From the cell containing the given text, extract its center point as (x, y) coordinate. 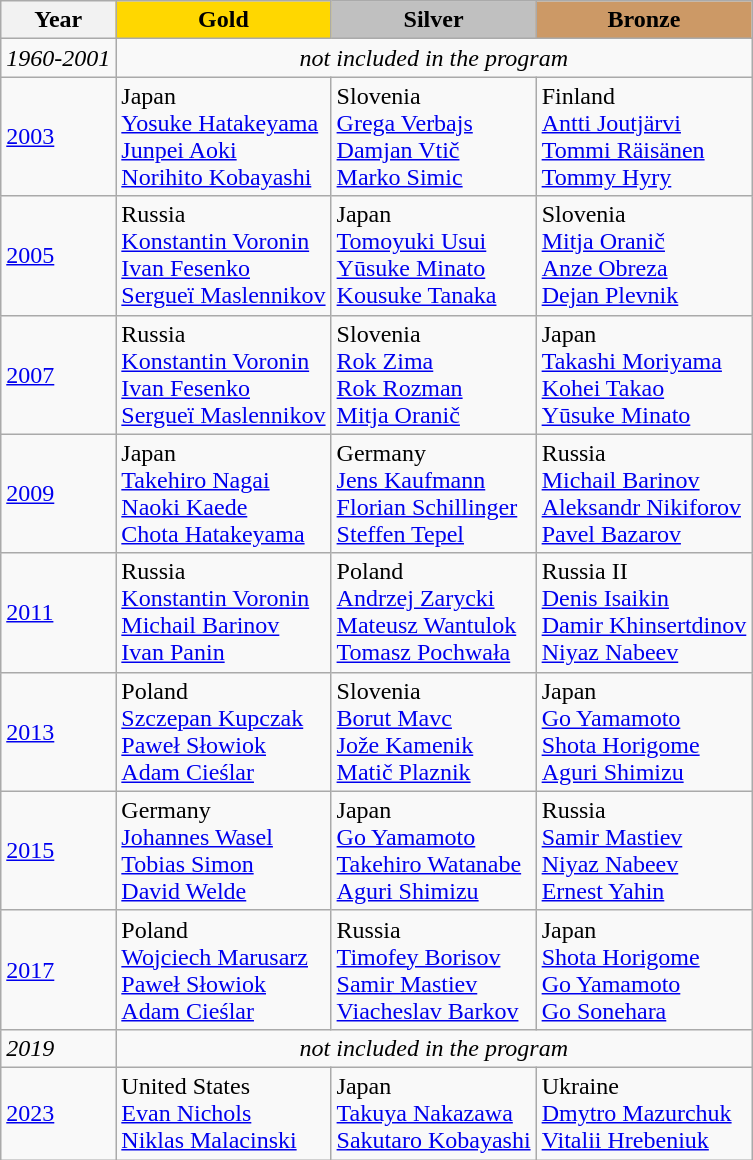
2017 (58, 970)
Japan Go YamamotoTakehiro WatanabeAguri Shimizu (434, 850)
Russia Michail BarinovAleksandr NikiforovPavel Bazarov (644, 494)
Gold (224, 20)
Russia Samir MastievNiyaz NabeevErnest Yahin (644, 850)
Slovenia Grega VerbajsDamjan VtičMarko Simic (434, 136)
Poland Wojciech MarusarzPaweł SłowiokAdam Cieślar (224, 970)
2009 (58, 494)
2005 (58, 256)
2015 (58, 850)
Russia Timofey BorisovSamir MastievViacheslav Barkov (434, 970)
Slovenia Mitja OraničAnze ObrezaDejan Plevnik (644, 256)
Slovenia Borut MavcJože KamenikMatič Plaznik (434, 732)
Silver (434, 20)
Japan Takuya NakazawaSakutaro Kobayashi (434, 1113)
Slovenia Rok ZimaRok RozmanMitja Oranič (434, 374)
Finland Antti JoutjärviTommi RäisänenTommy Hyry (644, 136)
Year (58, 20)
Bronze (644, 20)
2023 (58, 1113)
2011 (58, 612)
Japan Takehiro NagaiNaoki KaedeChota Hatakeyama (224, 494)
1960-2001 (58, 58)
Germany Jens KaufmannFlorian SchillingerSteffen Tepel (434, 494)
United States Evan NicholsNiklas Malacinski (224, 1113)
Ukraine Dmytro MazurchukVitalii Hrebeniuk (644, 1113)
Japan Shota HorigomeGo YamamotoGo Sonehara (644, 970)
2007 (58, 374)
Japan Tomoyuki UsuiYūsuke MinatoKousuke Tanaka (434, 256)
Germany Johannes WaselTobias SimonDavid Welde (224, 850)
Poland Andrzej ZaryckiMateusz WantulokTomasz Pochwała (434, 612)
Russia II Denis IsaikinDamir KhinsertdinovNiyaz Nabeev (644, 612)
Japan Takashi MoriyamaKohei TakaoYūsuke Minato (644, 374)
Japan Go YamamotoShota HorigomeAguri Shimizu (644, 732)
2013 (58, 732)
Russia Konstantin VoroninMichail BarinovIvan Panin (224, 612)
2019 (58, 1048)
Japan Yosuke HatakeyamaJunpei AokiNorihito Kobayashi (224, 136)
Poland Szczepan KupczakPaweł SłowiokAdam Cieślar (224, 732)
2003 (58, 136)
